For the text-containing cell, return its midpoint in (X, Y) coordinate format. 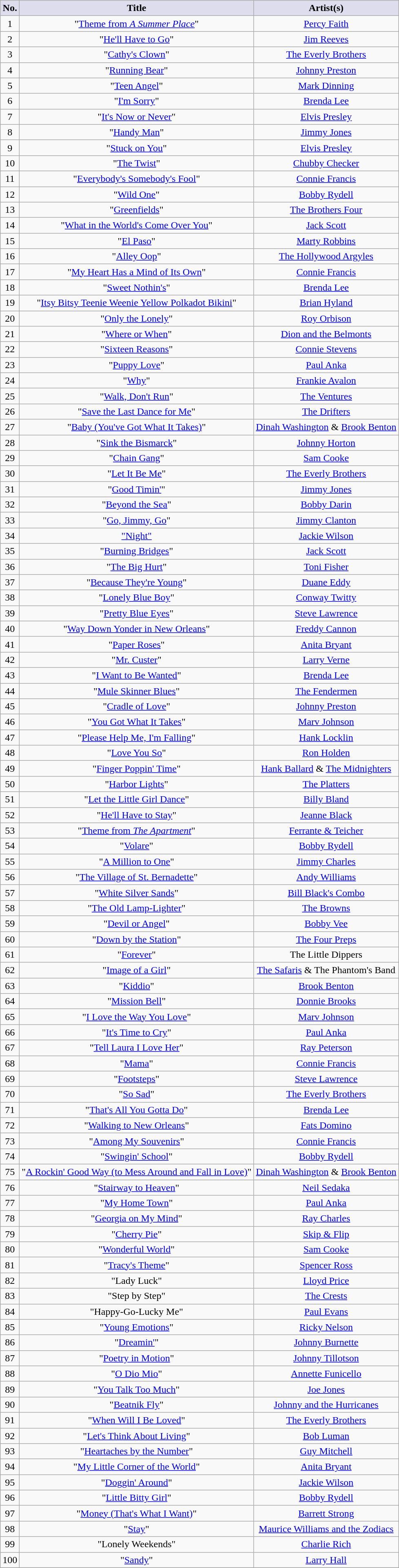
"So Sad" (137, 1094)
"Cradle of Love" (137, 707)
Bill Black's Combo (326, 892)
2 (10, 39)
46 (10, 722)
"Harbor Lights" (137, 784)
31 (10, 489)
Neil Sedaka (326, 1188)
Lloyd Price (326, 1281)
52 (10, 815)
60 (10, 939)
87 (10, 1358)
Ron Holden (326, 753)
49 (10, 769)
The Brothers Four (326, 210)
100 (10, 1560)
Maurice Williams and the Zodiacs (326, 1529)
20 (10, 318)
55 (10, 861)
4 (10, 70)
"Stairway to Heaven" (137, 1188)
"Lonely Weekends" (137, 1544)
32 (10, 505)
"Tell Laura I Love Her" (137, 1048)
"Little Bitty Girl" (137, 1498)
7 (10, 117)
Larry Hall (326, 1560)
"My Little Corner of the World" (137, 1467)
The Little Dippers (326, 955)
"Doggin' Around" (137, 1482)
78 (10, 1219)
97 (10, 1513)
38 (10, 598)
"The Village of St. Bernadette" (137, 877)
92 (10, 1435)
69 (10, 1079)
16 (10, 256)
11 (10, 179)
"Only the Lonely" (137, 318)
"Save the Last Dance for Me" (137, 411)
82 (10, 1281)
Ray Peterson (326, 1048)
"When Will I Be Loved" (137, 1420)
"He'll Have to Go" (137, 39)
61 (10, 955)
50 (10, 784)
"Burning Bridges" (137, 551)
"Pretty Blue Eyes" (137, 613)
28 (10, 442)
14 (10, 225)
"Devil or Angel" (137, 923)
Guy Mitchell (326, 1451)
"He'll Have to Stay" (137, 815)
"Dreamin'" (137, 1343)
"Volare" (137, 846)
71 (10, 1110)
The Drifters (326, 411)
15 (10, 241)
Johnny and the Hurricanes (326, 1405)
65 (10, 1017)
"Sandy" (137, 1560)
75 (10, 1172)
94 (10, 1467)
"Why" (137, 380)
"Wild One" (137, 194)
Connie Stevens (326, 349)
Jeanne Black (326, 815)
Spencer Ross (326, 1265)
67 (10, 1048)
Larry Verne (326, 660)
"The Old Lamp-Lighter" (137, 908)
"O Dio Mio" (137, 1374)
"My Heart Has a Mind of Its Own" (137, 272)
"Because They're Young" (137, 582)
"Where or When" (137, 334)
26 (10, 411)
72 (10, 1125)
95 (10, 1482)
58 (10, 908)
54 (10, 846)
47 (10, 738)
36 (10, 567)
"Walk, Don't Run" (137, 396)
"Mr. Custer" (137, 660)
Joe Jones (326, 1389)
63 (10, 986)
Johnny Horton (326, 442)
23 (10, 365)
"Cherry Pie" (137, 1234)
Jim Reeves (326, 39)
"White Silver Sands" (137, 892)
"Let's Think About Living" (137, 1435)
"My Home Town" (137, 1203)
Duane Eddy (326, 582)
"Lady Luck" (137, 1281)
Donnie Brooks (326, 1001)
56 (10, 877)
"Mama" (137, 1063)
The Hollywood Argyles (326, 256)
Ray Charles (326, 1219)
Ricky Nelson (326, 1327)
"Alley Oop" (137, 256)
The Platters (326, 784)
"Step by Step" (137, 1296)
"Kiddio" (137, 986)
9 (10, 148)
41 (10, 644)
The Safaris & The Phantom's Band (326, 970)
"Sweet Nothin's" (137, 287)
"Paper Roses" (137, 644)
96 (10, 1498)
Paul Evans (326, 1312)
Chubby Checker (326, 163)
93 (10, 1451)
"El Paso" (137, 241)
"What in the World's Come Over You" (137, 225)
27 (10, 427)
89 (10, 1389)
"Go, Jimmy, Go" (137, 520)
12 (10, 194)
"Greenfields" (137, 210)
Artist(s) (326, 8)
90 (10, 1405)
"Beatnik Fly" (137, 1405)
83 (10, 1296)
"Teen Angel" (137, 86)
"Poetry in Motion" (137, 1358)
"You Got What It Takes" (137, 722)
53 (10, 830)
42 (10, 660)
33 (10, 520)
Charlie Rich (326, 1544)
"Let It Be Me" (137, 474)
6 (10, 101)
"Sixteen Reasons" (137, 349)
"Itsy Bitsy Teenie Weenie Yellow Polkadot Bikini" (137, 303)
34 (10, 536)
8 (10, 132)
"Mule Skinner Blues" (137, 691)
"Walking to New Orleans" (137, 1125)
Hank Locklin (326, 738)
62 (10, 970)
Percy Faith (326, 24)
Bobby Darin (326, 505)
The Browns (326, 908)
44 (10, 691)
"You Talk Too Much" (137, 1389)
The Fendermen (326, 691)
The Crests (326, 1296)
Hank Ballard & The Midnighters (326, 769)
85 (10, 1327)
"Baby (You've Got What It Takes)" (137, 427)
"Happy-Go-Lucky Me" (137, 1312)
91 (10, 1420)
"The Big Hurt" (137, 567)
30 (10, 474)
No. (10, 8)
Barrett Strong (326, 1513)
Bob Luman (326, 1435)
86 (10, 1343)
77 (10, 1203)
Johnny Tillotson (326, 1358)
18 (10, 287)
"Good Timin'" (137, 489)
39 (10, 613)
The Four Preps (326, 939)
Ferrante & Teicher (326, 830)
Bobby Vee (326, 923)
"Please Help Me, I'm Falling" (137, 738)
10 (10, 163)
Billy Bland (326, 799)
"A Million to One" (137, 861)
13 (10, 210)
22 (10, 349)
Jimmy Clanton (326, 520)
Brook Benton (326, 986)
Title (137, 8)
Jimmy Charles (326, 861)
48 (10, 753)
Johnny Burnette (326, 1343)
40 (10, 629)
"Footsteps" (137, 1079)
64 (10, 1001)
"Love You So" (137, 753)
Annette Funicello (326, 1374)
Toni Fisher (326, 567)
"Puppy Love" (137, 365)
"Finger Poppin' Time" (137, 769)
"Everybody's Somebody's Fool" (137, 179)
"Young Emotions" (137, 1327)
99 (10, 1544)
Mark Dinning (326, 86)
Conway Twitty (326, 598)
76 (10, 1188)
"Among My Souvenirs" (137, 1141)
Frankie Avalon (326, 380)
"Let the Little Girl Dance" (137, 799)
Fats Domino (326, 1125)
84 (10, 1312)
"Theme from The Apartment" (137, 830)
Roy Orbison (326, 318)
25 (10, 396)
"Sink the Bismarck" (137, 442)
81 (10, 1265)
"Image of a Girl" (137, 970)
"The Twist" (137, 163)
"Lonely Blue Boy" (137, 598)
29 (10, 458)
"Mission Bell" (137, 1001)
70 (10, 1094)
88 (10, 1374)
43 (10, 675)
"Way Down Yonder in New Orleans" (137, 629)
Brian Hyland (326, 303)
"Theme from A Summer Place" (137, 24)
17 (10, 272)
51 (10, 799)
68 (10, 1063)
"That's All You Gotta Do" (137, 1110)
1 (10, 24)
"I'm Sorry" (137, 101)
"Down by the Station" (137, 939)
"Heartaches by the Number" (137, 1451)
"Cathy's Clown" (137, 55)
24 (10, 380)
"Handy Man" (137, 132)
19 (10, 303)
21 (10, 334)
"Wonderful World" (137, 1250)
66 (10, 1032)
"Forever" (137, 955)
Andy Williams (326, 877)
35 (10, 551)
"I Want to Be Wanted" (137, 675)
59 (10, 923)
Skip & Flip (326, 1234)
"Tracy's Theme" (137, 1265)
"Chain Gang" (137, 458)
"A Rockin' Good Way (to Mess Around and Fall in Love)" (137, 1172)
"Georgia on My Mind" (137, 1219)
"Night" (137, 536)
Dion and the Belmonts (326, 334)
79 (10, 1234)
"Money (That's What I Want)" (137, 1513)
80 (10, 1250)
"Beyond the Sea" (137, 505)
"It's Now or Never" (137, 117)
"Stay" (137, 1529)
"I Love the Way You Love" (137, 1017)
57 (10, 892)
"Stuck on You" (137, 148)
73 (10, 1141)
37 (10, 582)
74 (10, 1156)
"Swingin' School" (137, 1156)
98 (10, 1529)
5 (10, 86)
45 (10, 707)
3 (10, 55)
"Running Bear" (137, 70)
Freddy Cannon (326, 629)
The Ventures (326, 396)
Marty Robbins (326, 241)
"It's Time to Cry" (137, 1032)
